Return the [x, y] coordinate for the center point of the cell that contains the specified text.  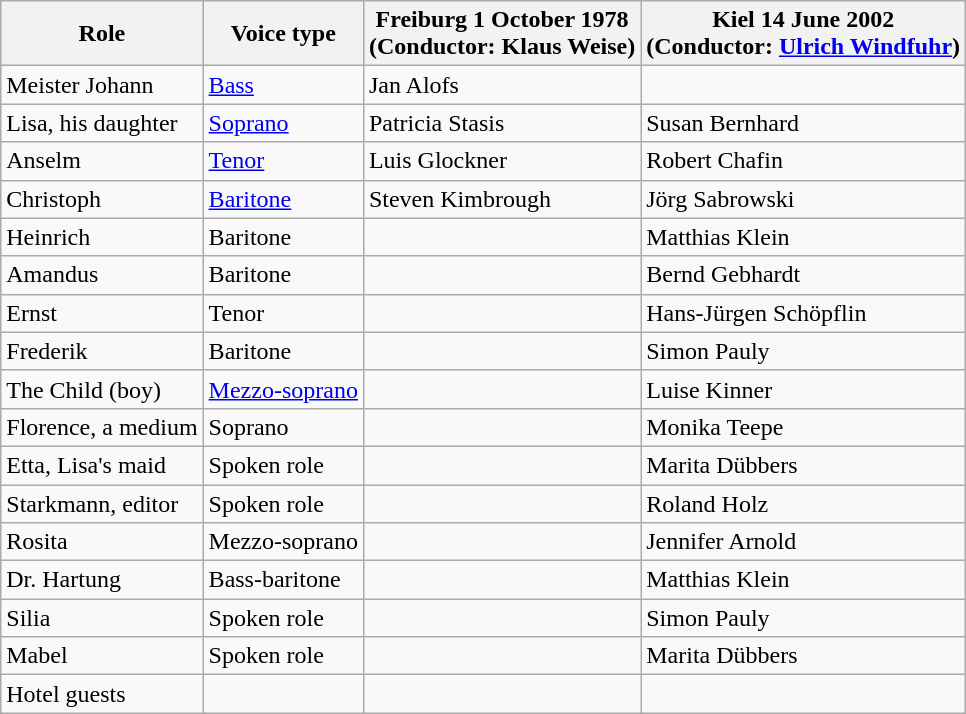
Rosita [102, 542]
Jan Alofs [502, 85]
Florence, a medium [102, 427]
Robert Chafin [804, 161]
The Child (boy) [102, 389]
Patricia Stasis [502, 123]
Heinrich [102, 237]
Jörg Sabrowski [804, 199]
Role [102, 34]
Susan Bernhard [804, 123]
Starkmann, editor [102, 503]
Steven Kimbrough [502, 199]
Etta, Lisa's maid [102, 465]
Bernd Gebhardt [804, 275]
Hans-Jürgen Schöpflin [804, 313]
Bass [283, 85]
Amandus [102, 275]
Kiel 14 June 2002(Conductor: Ulrich Windfuhr) [804, 34]
Silia [102, 618]
Luise Kinner [804, 389]
Roland Holz [804, 503]
Lisa, his daughter [102, 123]
Christoph [102, 199]
Jennifer Arnold [804, 542]
Bass-baritone [283, 580]
Luis Glockner [502, 161]
Monika Teepe [804, 427]
Hotel guests [102, 694]
Dr. Hartung [102, 580]
Frederik [102, 351]
Anselm [102, 161]
Voice type [283, 34]
Freiburg 1 October 1978 (Conductor: Klaus Weise) [502, 34]
Mabel [102, 656]
Ernst [102, 313]
Meister Johann [102, 85]
